Return the [x, y] coordinate for the center point of the cell that contains the specified text.  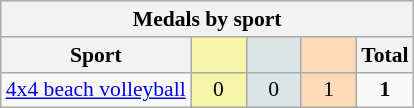
Sport [96, 55]
Medals by sport [208, 19]
4x4 beach volleyball [96, 90]
Total [384, 55]
